Identify which cell holds the provided text, then report its [X, Y] central coordinate. 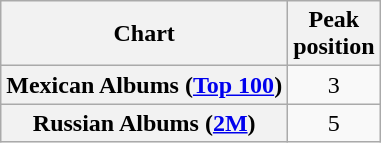
5 [334, 123]
Mexican Albums (Top 100) [144, 85]
3 [334, 85]
Chart [144, 34]
Russian Albums (2M) [144, 123]
Peakposition [334, 34]
